Capture the cell that displays the provided text and extract its (x, y) central coordinate. 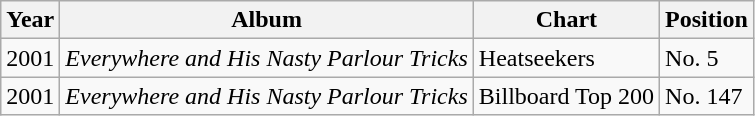
Heatseekers (566, 58)
Position (707, 20)
Billboard Top 200 (566, 96)
Album (266, 20)
No. 5 (707, 58)
No. 147 (707, 96)
Chart (566, 20)
Year (30, 20)
